Output the (X, Y) coordinate of the center of the cell containing the given text.  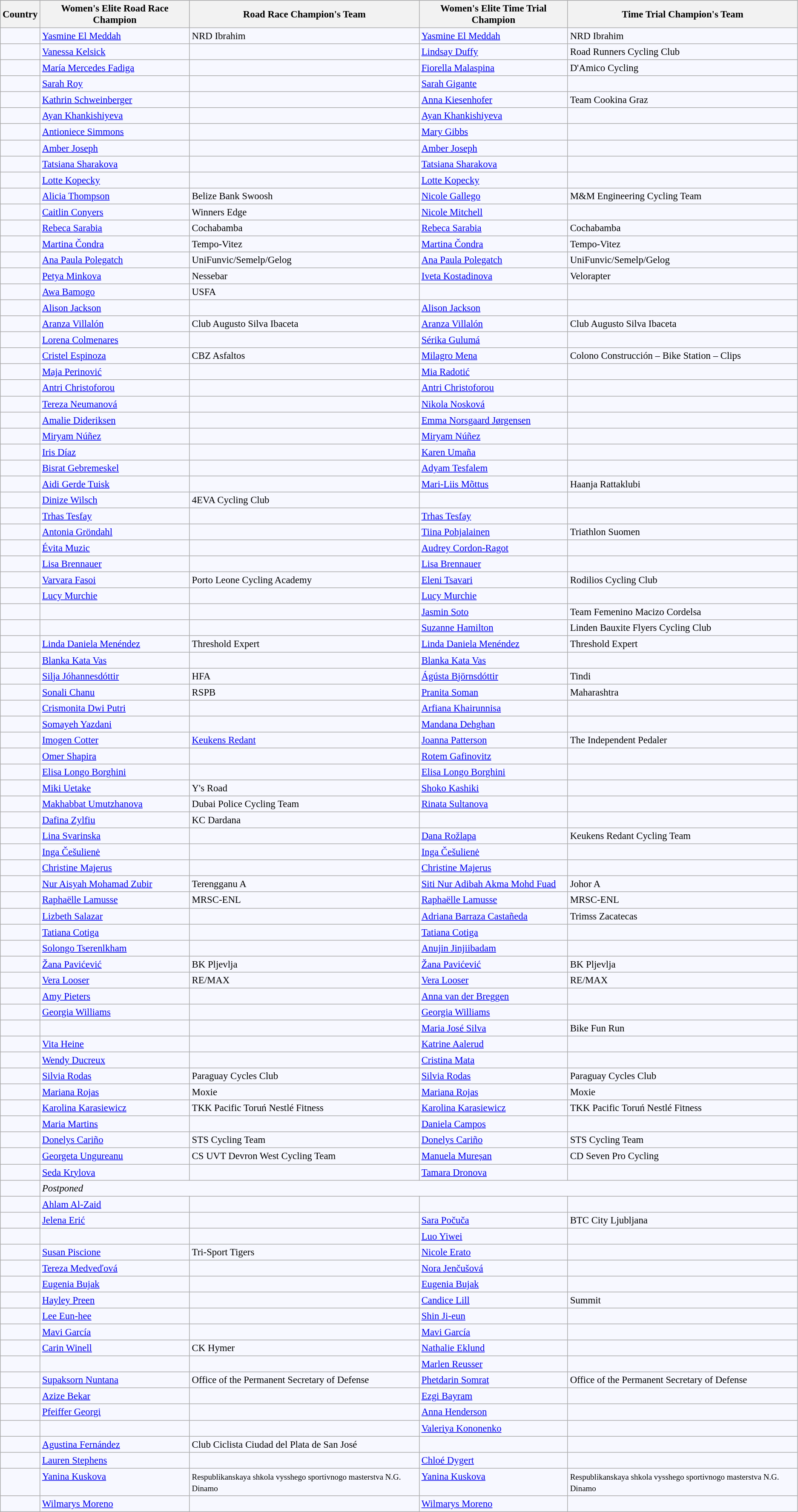
Sonali Chanu (115, 692)
Time Trial Champion's Team (682, 14)
Joanna Patterson (493, 740)
Tiina Pohjalainen (493, 532)
Karen Umaña (493, 452)
Somayeh Yazdani (115, 724)
CK Hymer (304, 1348)
Évita Muzic (115, 548)
Nicole Erato (493, 1252)
Candice Lill (493, 1300)
Rinata Sultanova (493, 804)
Dubai Police Cycling Team (304, 804)
Nessebar (304, 276)
Cristel Espinoza (115, 356)
Tereza Neumanová (115, 404)
Petya Minkova (115, 276)
Lee Eun-hee (115, 1316)
Pfeiffer Georgi (115, 1412)
Team Cookina Graz (682, 100)
Bike Fun Run (682, 1028)
Varvara Fasoi (115, 580)
Lorena Colmenares (115, 340)
Imogen Cotter (115, 740)
Keukens Redant (304, 740)
Cristina Mata (493, 1060)
Valeriya Kononenko (493, 1428)
Hayley Preen (115, 1300)
Mari-Liis Mõttus (493, 484)
Siti Nur Adibah Akma Mohd Fuad (493, 884)
Ahlam Al-Zaid (115, 1204)
USFA (304, 292)
Tamara Dronova (493, 1172)
Nicole Gallego (493, 196)
Phetdarin Somrat (493, 1380)
Women's Elite Road Race Champion (115, 14)
Sarah Gigante (493, 84)
HFA (304, 676)
Terengganu A (304, 884)
Linden Bauxite Flyers Cycling Club (682, 628)
Solongo Tserenlkham (115, 948)
Rotem Gafinovitz (493, 756)
Ágústa Björnsdóttir (493, 676)
Maharashtra (682, 692)
M&M Engineering Cycling Team (682, 196)
Wendy Ducreux (115, 1060)
Mandana Dehghan (493, 724)
Nicole Mitchell (493, 212)
BTC City Ljubljana (682, 1220)
Marlen Reusser (493, 1364)
Susan Piscione (115, 1252)
Maria Martins (115, 1124)
Crismonita Dwi Putri (115, 708)
Colono Construcción – Bike Station – Clips (682, 356)
Ezgi Bayram (493, 1396)
Manuela Mureșan (493, 1156)
Daniela Campos (493, 1124)
Bisrat Gebremeskel (115, 468)
Nur Aisyah Mohamad Zubir (115, 884)
Dinize Wilsch (115, 500)
Emma Norsgaard Jørgensen (493, 420)
Velorapter (682, 276)
Maria José Silva (493, 1028)
Dana Rožlapa (493, 836)
Porto Leone Cycling Academy (304, 580)
Georgeta Ungureanu (115, 1156)
Rodilios Cycling Club (682, 580)
Anna van der Breggen (493, 996)
Adriana Barraza Castañeda (493, 916)
CS UVT Devron West Cycling Team (304, 1156)
Fiorella Malaspina (493, 68)
Aidi Gerde Tuisk (115, 484)
Amy Pieters (115, 996)
Maja Perinović (115, 372)
Road Runners Cycling Club (682, 52)
Awa Bamogo (115, 292)
Belize Bank Swoosh (304, 196)
Eleni Tsavari (493, 580)
Tereza Medveďová (115, 1268)
Country (20, 14)
Carin Winell (115, 1348)
Sarah Roy (115, 84)
Winners Edge (304, 212)
Jelena Erić (115, 1220)
KC Dardana (304, 820)
RSPB (304, 692)
Vanessa Kelsick (115, 52)
Lizbeth Salazar (115, 916)
Amalie Dideriksen (115, 420)
Iveta Kostadinova (493, 276)
4EVA Cycling Club (304, 500)
Anna Henderson (493, 1412)
D'Amico Cycling (682, 68)
Nikola Nosková (493, 404)
Pranita Soman (493, 692)
Haanja Rattaklubi (682, 484)
Jasmin Soto (493, 612)
Anujin Jinjiibadam (493, 948)
Keukens Redant Cycling Team (682, 836)
Miki Uetake (115, 788)
Dafina Zylfiu (115, 820)
Sérika Gulumá (493, 340)
Y's Road (304, 788)
María Mercedes Fadiga (115, 68)
Road Race Champion's Team (304, 14)
Suzanne Hamilton (493, 628)
Vita Heine (115, 1044)
Trimss Zacatecas (682, 916)
Kathrin Schweinberger (115, 100)
CD Seven Pro Cycling (682, 1156)
Katrine Aalerud (493, 1044)
Lindsay Duffy (493, 52)
Omer Shapira (115, 756)
Sara Počuča (493, 1220)
Silja Jóhannesdóttir (115, 676)
Nathalie Eklund (493, 1348)
Seda Krylova (115, 1172)
Anna Kiesenhofer (493, 100)
Iris Díaz (115, 452)
Caitlin Conyers (115, 212)
Mia Radotić (493, 372)
Shoko Kashiki (493, 788)
Adyam Tesfalem (493, 468)
Makhabbat Umutzhanova (115, 804)
CBZ Asfaltos (304, 356)
Agustina Fernández (115, 1444)
Postponed (419, 1188)
Antioniece Simmons (115, 132)
Women's Elite Time Trial Champion (493, 14)
Audrey Cordon-Ragot (493, 548)
Milagro Mena (493, 356)
Tindi (682, 676)
Nora Jenčušová (493, 1268)
The Independent Pedaler (682, 740)
Alicia Thompson (115, 196)
Team Femenino Macizo Cordelsa (682, 612)
Club Ciclista Ciudad del Plata de San José (304, 1444)
Summit (682, 1300)
Mary Gibbs (493, 132)
Chloé Dygert (493, 1460)
Johor A (682, 884)
Shin Ji-eun (493, 1316)
Supaksorn Nuntana (115, 1380)
Triathlon Suomen (682, 532)
Arfiana Khairunnisa (493, 708)
Lina Svarinska (115, 836)
Luo Yiwei (493, 1236)
Azize Bekar (115, 1396)
Antonia Gröndahl (115, 532)
Lauren Stephens (115, 1460)
Tri-Sport Tigers (304, 1252)
